Extract the (X, Y) coordinate from the center of the cell holding the provided text.  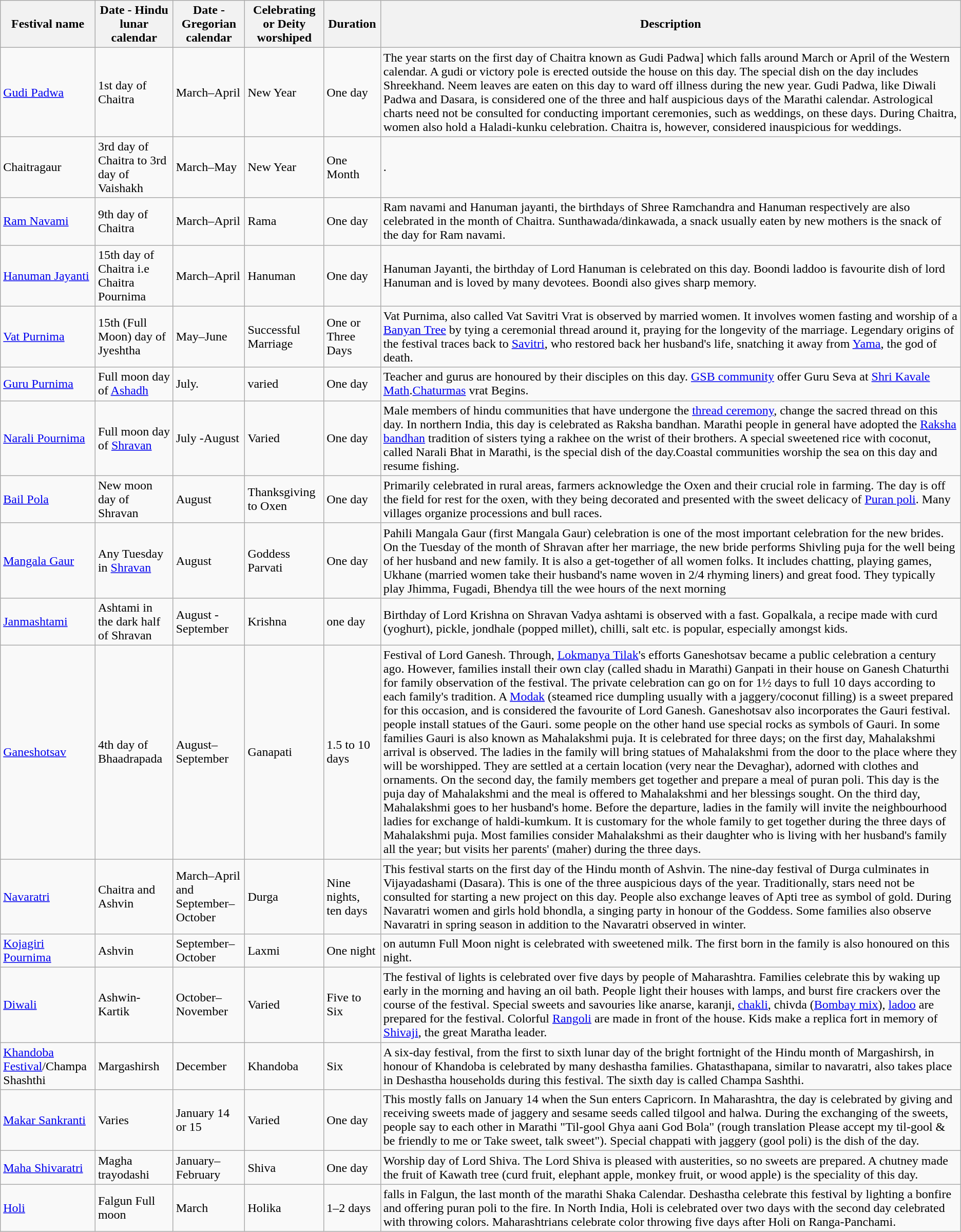
August–September (209, 752)
Festival name (48, 24)
Celebrating or Deity worshiped (284, 24)
New moon day of Shravan (134, 499)
Magha trayodashi (134, 1168)
Hanuman Jayanti (48, 275)
Holika (284, 1208)
Chaitragaur (48, 167)
15th day of Chaitra i.e Chaitra Pournima (134, 275)
Successful Marriage (284, 337)
Ashvin (134, 951)
Thanksgiving to Oxen (284, 499)
August -September (209, 621)
Guru Purnima (48, 384)
4th day of Bhaadrapada (134, 752)
Durga (284, 896)
Gudi Padwa (48, 92)
Navaratri (48, 896)
15th (Full Moon) day of Jyeshtha (134, 337)
3rd day of Chaitra to 3rd day of Vaishakh (134, 167)
. (670, 167)
Bail Pola (48, 499)
Janmashtami (48, 621)
January 14 or 15 (209, 1121)
Rama (284, 221)
Any Tuesday in Shravan (134, 560)
9th day of Chaitra (134, 221)
Full moon day of Shravan (134, 438)
Hanuman (284, 275)
Krishna (284, 621)
varied (284, 384)
Date - Hindu lunar calendar (134, 24)
Date - Gregorian calendar (209, 24)
1.5 to 10 days (352, 752)
one day (352, 621)
Margashirsh (134, 1066)
Laxmi (284, 951)
December (209, 1066)
Holi (48, 1208)
March–April and September–October (209, 896)
May–June (209, 337)
One Month (352, 167)
March–May (209, 167)
Ganapati (284, 752)
Six (352, 1066)
Makar Sankranti (48, 1121)
1–2 days (352, 1208)
Ashwin-Kartik (134, 1005)
Kojagiri Pournima (48, 951)
Teacher and gurus are honoured by their disciples on this day. GSB community offer Guru Seva at Shri Kavale Math.Chaturmas vrat Begins. (670, 384)
Nine nights, ten days (352, 896)
Ganeshotsav (48, 752)
One or Three Days (352, 337)
Khandoba Festival/Champa Shashthi (48, 1066)
October–November (209, 1005)
One night (352, 951)
Chaitra and Ashvin (134, 896)
September–October (209, 951)
Maha Shivaratri (48, 1168)
Ram Navami (48, 221)
Falgun Full moon (134, 1208)
July -August (209, 438)
Vat Purnima (48, 337)
Goddess Parvati (284, 560)
1st day of Chaitra (134, 92)
Khandoba (284, 1066)
Mangala Gaur (48, 560)
January–February (209, 1168)
Description (670, 24)
July. (209, 384)
Diwali (48, 1005)
Five to Six (352, 1005)
Shiva (284, 1168)
Ashtami in the dark half of Shravan (134, 621)
Full moon day of Ashadh (134, 384)
Narali Pournima (48, 438)
Varies (134, 1121)
on autumn Full Moon night is celebrated with sweetened milk. The first born in the family is also honoured on this night. (670, 951)
Duration (352, 24)
March (209, 1208)
